Find where the given text appears and provide that cell's center as (X, Y) coordinate. 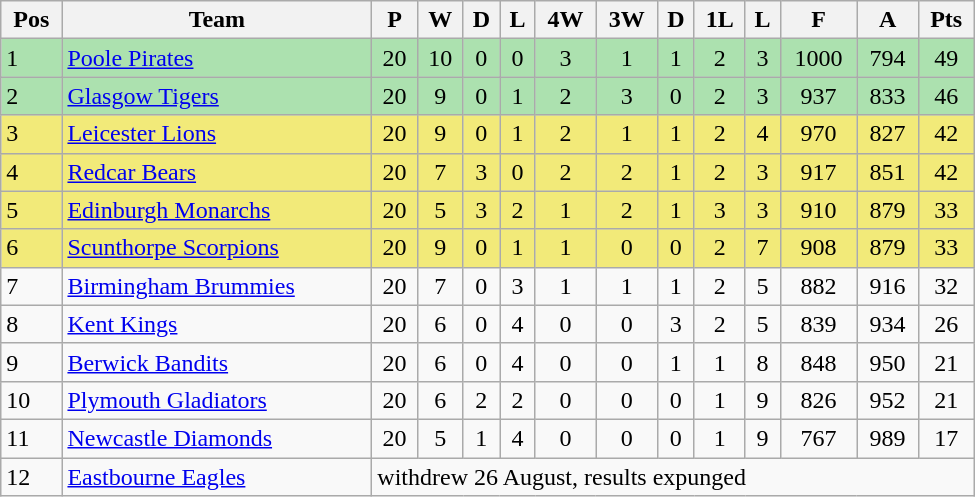
934 (888, 324)
848 (818, 362)
Scunthorpe Scorpions (217, 248)
A (888, 20)
F (818, 20)
Newcastle Diamonds (217, 438)
767 (818, 438)
937 (818, 96)
Berwick Bandits (217, 362)
Kent Kings (217, 324)
11 (32, 438)
908 (818, 248)
4W (566, 20)
826 (818, 400)
917 (818, 172)
952 (888, 400)
12 (32, 477)
970 (818, 134)
Poole Pirates (217, 58)
950 (888, 362)
17 (946, 438)
W (440, 20)
882 (818, 286)
Plymouth Gladiators (217, 400)
Eastbourne Eagles (217, 477)
989 (888, 438)
26 (946, 324)
1000 (818, 58)
3W (626, 20)
833 (888, 96)
Leicester Lions (217, 134)
916 (888, 286)
P (395, 20)
Glasgow Tigers (217, 96)
46 (946, 96)
794 (888, 58)
Pos (32, 20)
Team (217, 20)
Pts (946, 20)
851 (888, 172)
49 (946, 58)
839 (818, 324)
910 (818, 210)
1L (720, 20)
Edinburgh Monarchs (217, 210)
withdrew 26 August, results expunged (673, 477)
827 (888, 134)
Birmingham Brummies (217, 286)
32 (946, 286)
Redcar Bears (217, 172)
